Capture the cell that displays the provided text and extract its (X, Y) central coordinate. 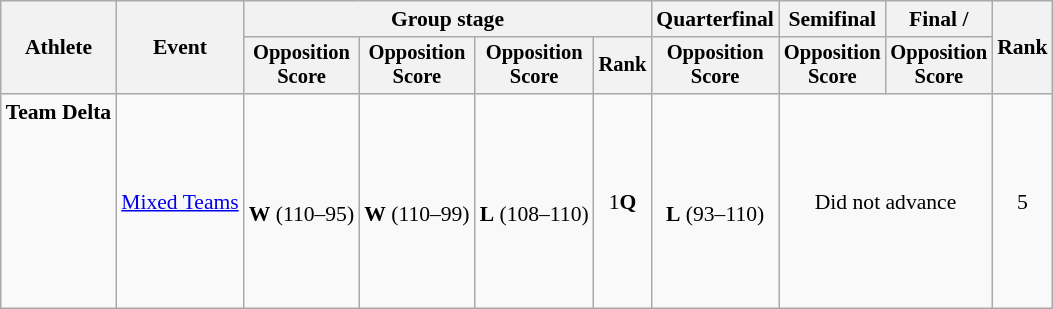
Quarterfinal (715, 19)
Team Delta (58, 201)
L (108–110) (534, 201)
Semifinal (832, 19)
5 (1022, 201)
Mixed Teams (180, 201)
Event (180, 48)
W (110–95) (302, 201)
Did not advance (886, 201)
Athlete (58, 48)
Group stage (448, 19)
1Q (623, 201)
W (110–99) (416, 201)
L (93–110) (715, 201)
Final / (940, 19)
